From the cell containing the given text, extract its center point as (x, y) coordinate. 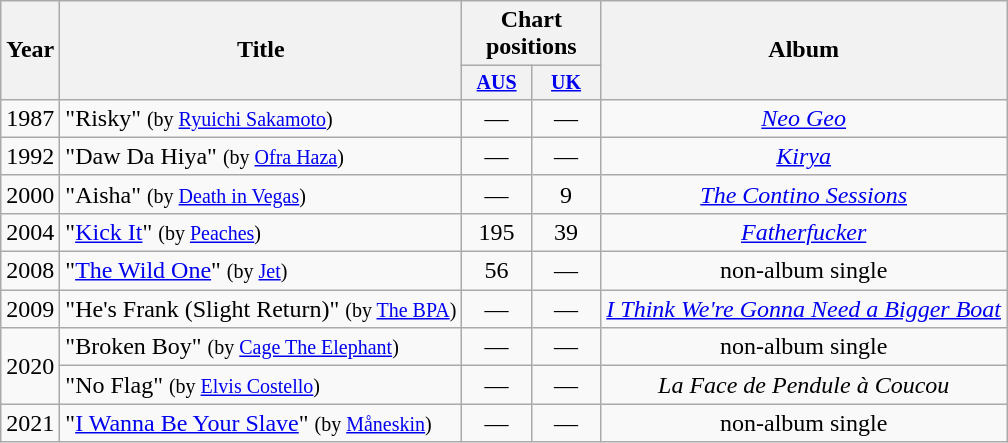
2020 (30, 366)
2009 (30, 309)
UK (566, 82)
"Risky" (by Ryuichi Sakamoto) (261, 118)
"No Flag" (by Elvis Costello) (261, 385)
39 (566, 232)
AUS (496, 82)
Neo Geo (804, 118)
9 (566, 194)
"Broken Boy" (by Cage The Elephant) (261, 347)
1987 (30, 118)
Album (804, 50)
Year (30, 50)
1992 (30, 156)
Chart positions (532, 34)
2021 (30, 423)
Fatherfucker (804, 232)
2004 (30, 232)
I Think We're Gonna Need a Bigger Boat (804, 309)
"He's Frank (Slight Return)" (by The BPA) (261, 309)
La Face de Pendule à Coucou (804, 385)
195 (496, 232)
Kirya (804, 156)
Title (261, 50)
2000 (30, 194)
2008 (30, 271)
"Aisha" (by Death in Vegas) (261, 194)
"I Wanna Be Your Slave" (by Måneskin) (261, 423)
"Kick It" (by Peaches) (261, 232)
"Daw Da Hiya" (by Ofra Haza) (261, 156)
The Contino Sessions (804, 194)
"The Wild One" (by Jet) (261, 271)
56 (496, 271)
